From the cell containing the given text, extract its center point as [X, Y] coordinate. 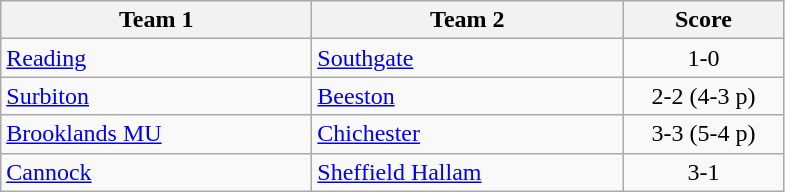
Southgate [468, 58]
Score [704, 20]
Beeston [468, 96]
Chichester [468, 134]
1-0 [704, 58]
Cannock [156, 172]
Reading [156, 58]
2-2 (4-3 p) [704, 96]
Surbiton [156, 96]
3-1 [704, 172]
Team 2 [468, 20]
3-3 (5-4 p) [704, 134]
Brooklands MU [156, 134]
Sheffield Hallam [468, 172]
Team 1 [156, 20]
